Provide the [x, y] coordinate of the cell's center where the given text is located.  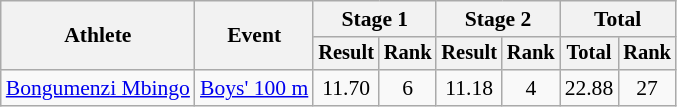
Event [254, 36]
11.70 [346, 88]
27 [647, 88]
Boys' 100 m [254, 88]
11.18 [469, 88]
Athlete [98, 36]
Stage 2 [498, 19]
4 [531, 88]
6 [408, 88]
Bongumenzi Mbingo [98, 88]
Stage 1 [374, 19]
22.88 [590, 88]
